Extract the (X, Y) coordinate from the center of the cell holding the provided text.  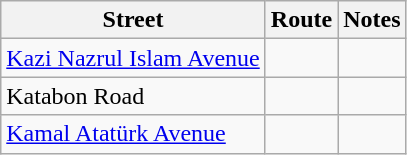
Street (134, 20)
Route (301, 20)
Notes (372, 20)
Kazi Nazrul Islam Avenue (134, 58)
Katabon Road (134, 96)
Kamal Atatürk Avenue (134, 134)
